Return [x, y] of the center of cell containing provided text 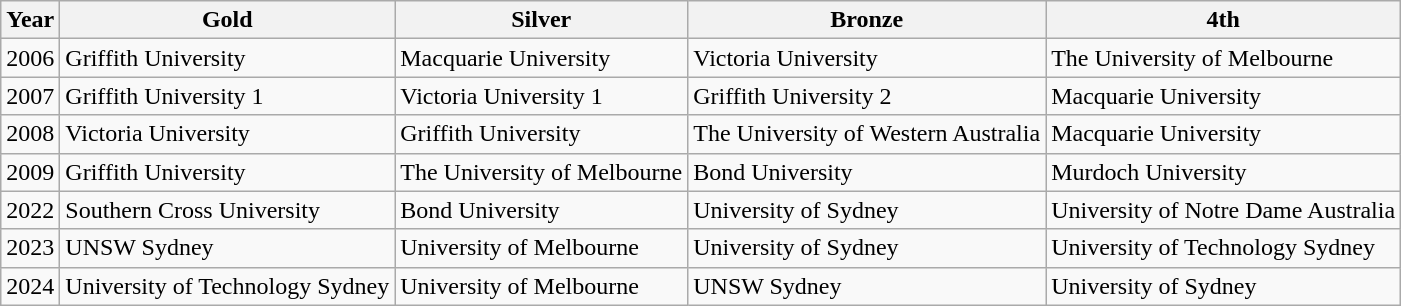
Bronze [867, 20]
2008 [30, 134]
2006 [30, 58]
Gold [228, 20]
Victoria University 1 [542, 96]
Griffith University 2 [867, 96]
Silver [542, 20]
The University of Western Australia [867, 134]
4th [1224, 20]
Southern Cross University [228, 210]
Year [30, 20]
2022 [30, 210]
2024 [30, 286]
2009 [30, 172]
2023 [30, 248]
Griffith University 1 [228, 96]
2007 [30, 96]
Murdoch University [1224, 172]
University of Notre Dame Australia [1224, 210]
